Pinpoint the cell where the given text exists, returning its [x, y] midpoint coordinate. 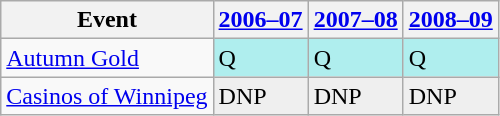
2008–09 [450, 20]
Autumn Gold [107, 58]
2007–08 [356, 20]
Event [107, 20]
Casinos of Winnipeg [107, 96]
2006–07 [260, 20]
